From the cell containing the given text, extract its center point as (X, Y) coordinate. 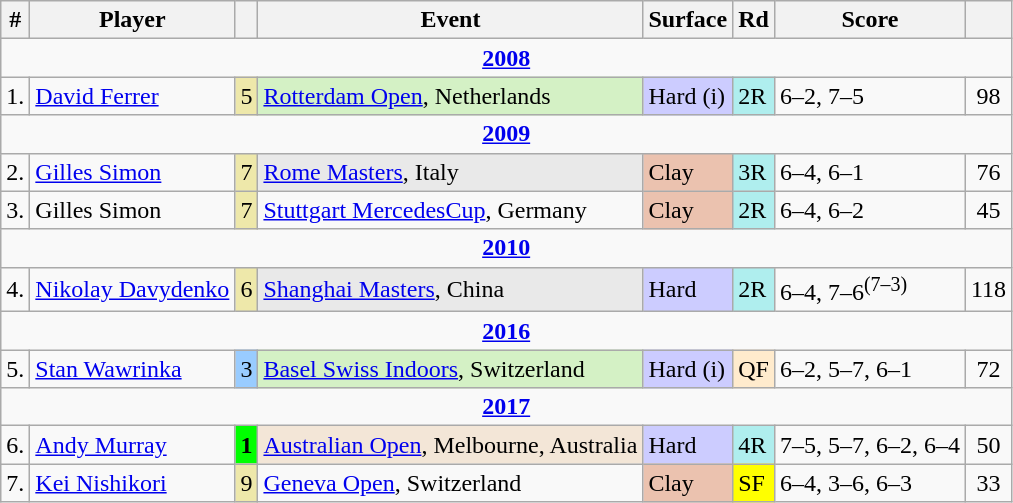
6–2, 5–7, 6–1 (870, 369)
2016 (506, 331)
Rd (754, 20)
4. (16, 290)
1. (16, 96)
7. (16, 483)
Basel Swiss Indoors, Switzerland (450, 369)
98 (988, 96)
Surface (688, 20)
Andy Murray (132, 445)
6–4, 7–6(7–3) (870, 290)
Shanghai Masters, China (450, 290)
2. (16, 172)
6–4, 6–1 (870, 172)
6–2, 7–5 (870, 96)
33 (988, 483)
Player (132, 20)
9 (246, 483)
4R (754, 445)
Australian Open, Melbourne, Australia (450, 445)
Event (450, 20)
2017 (506, 407)
7–5, 5–7, 6–2, 6–4 (870, 445)
# (16, 20)
Score (870, 20)
5. (16, 369)
6. (16, 445)
David Ferrer (132, 96)
Stuttgart MercedesCup, Germany (450, 210)
Rome Masters, Italy (450, 172)
3 (246, 369)
6–4, 6–2 (870, 210)
Rotterdam Open, Netherlands (450, 96)
1 (246, 445)
Geneva Open, Switzerland (450, 483)
2010 (506, 248)
2008 (506, 58)
45 (988, 210)
Nikolay Davydenko (132, 290)
QF (754, 369)
76 (988, 172)
SF (754, 483)
6 (246, 290)
6–4, 3–6, 6–3 (870, 483)
3. (16, 210)
2009 (506, 134)
3R (754, 172)
5 (246, 96)
50 (988, 445)
Kei Nishikori (132, 483)
118 (988, 290)
Stan Wawrinka (132, 369)
72 (988, 369)
